Find where the given text appears and provide that cell's center as [X, Y] coordinate. 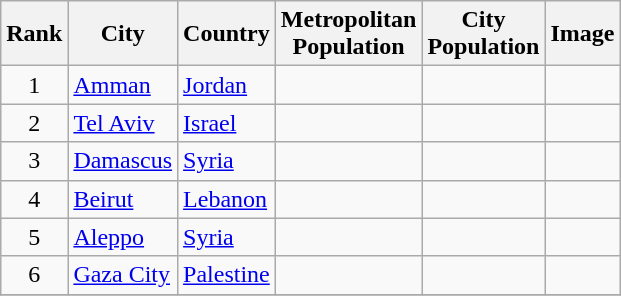
3 [34, 161]
Lebanon [227, 199]
City [123, 34]
2 [34, 123]
Palestine [227, 275]
Aleppo [123, 237]
Image [582, 34]
Gaza City [123, 275]
Beirut [123, 199]
5 [34, 237]
4 [34, 199]
Amman [123, 85]
6 [34, 275]
Jordan [227, 85]
Tel Aviv [123, 123]
Rank [34, 34]
Damascus [123, 161]
Country [227, 34]
Israel [227, 123]
1 [34, 85]
CityPopulation [484, 34]
MetropolitanPopulation [348, 34]
